For the text-containing cell, return its midpoint in [x, y] coordinate format. 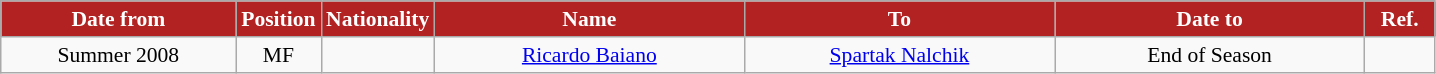
Date to [1210, 19]
Ricardo Baiano [589, 55]
Position [278, 19]
Name [589, 19]
To [899, 19]
Nationality [378, 19]
Date from [118, 19]
End of Season [1210, 55]
Summer 2008 [118, 55]
Ref. [1400, 19]
Spartak Nalchik [899, 55]
MF [278, 55]
